Extract the [x, y] coordinate from the center of the cell holding the provided text.  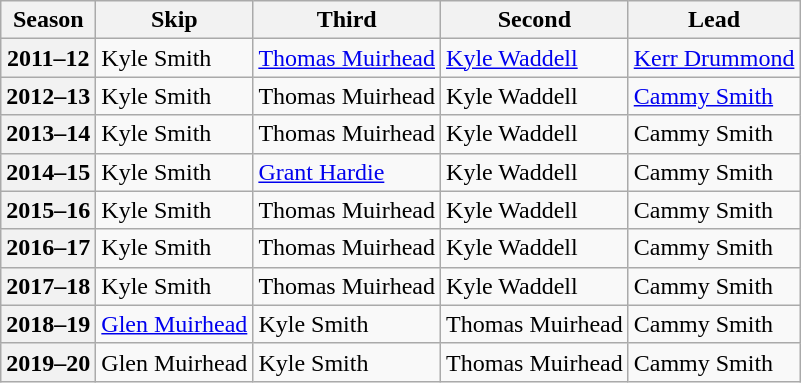
2019–20 [48, 362]
2014–15 [48, 172]
2012–13 [48, 96]
Kerr Drummond [714, 58]
Season [48, 20]
Lead [714, 20]
Skip [174, 20]
2016–17 [48, 248]
2011–12 [48, 58]
2015–16 [48, 210]
Grant Hardie [347, 172]
Second [535, 20]
2013–14 [48, 134]
2017–18 [48, 286]
Third [347, 20]
2018–19 [48, 324]
